Return the (x, y) coordinate for the center point of the cell that contains the specified text.  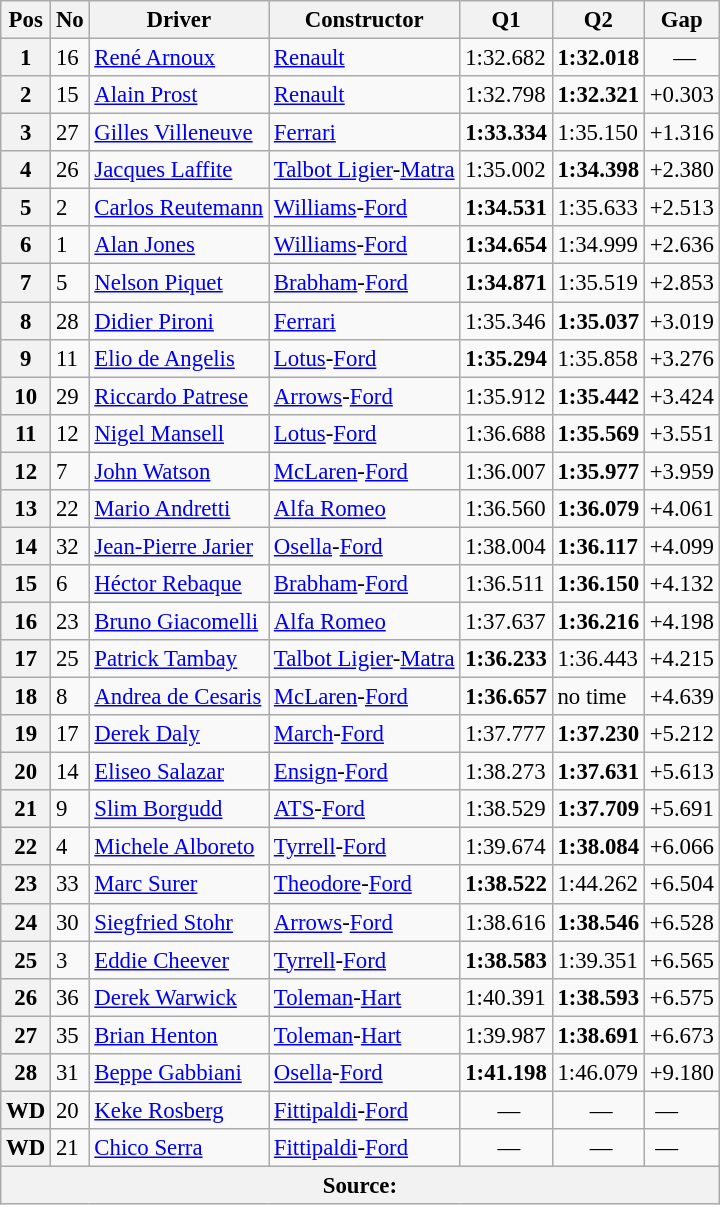
1:33.334 (506, 133)
ATS-Ford (364, 809)
1:37.777 (506, 734)
1:39.674 (506, 847)
Elio de Angelis (179, 358)
Nigel Mansell (179, 433)
1:38.529 (506, 809)
1:38.004 (506, 546)
1:35.977 (598, 471)
1:35.912 (506, 396)
1:35.037 (598, 321)
Eliseo Salazar (179, 772)
Chico Serra (179, 1148)
1:35.346 (506, 321)
31 (70, 1073)
Driver (179, 20)
18 (26, 697)
10 (26, 396)
+6.066 (682, 847)
Alan Jones (179, 245)
Gilles Villeneuve (179, 133)
+3.019 (682, 321)
Siegfried Stohr (179, 922)
Brian Henton (179, 1035)
Didier Pironi (179, 321)
1:37.637 (506, 621)
Theodore-Ford (364, 885)
1:34.871 (506, 283)
Bruno Giacomelli (179, 621)
1:36.079 (598, 509)
1:36.117 (598, 546)
1:35.442 (598, 396)
+4.215 (682, 659)
1:41.198 (506, 1073)
1:34.398 (598, 170)
Keke Rosberg (179, 1110)
1:38.583 (506, 960)
1:35.002 (506, 170)
1:36.688 (506, 433)
1:35.150 (598, 133)
+5.691 (682, 809)
Carlos Reutemann (179, 208)
35 (70, 1035)
+5.613 (682, 772)
No (70, 20)
1:38.084 (598, 847)
24 (26, 922)
+3.424 (682, 396)
+3.551 (682, 433)
1:39.351 (598, 960)
1:36.560 (506, 509)
1:36.233 (506, 659)
1:34.654 (506, 245)
+2.513 (682, 208)
+4.061 (682, 509)
+5.212 (682, 734)
1:35.633 (598, 208)
1:38.593 (598, 997)
1:39.987 (506, 1035)
Héctor Rebaque (179, 584)
36 (70, 997)
1:40.391 (506, 997)
Michele Alboreto (179, 847)
Nelson Piquet (179, 283)
1:36.443 (598, 659)
March-Ford (364, 734)
1:37.631 (598, 772)
1:36.216 (598, 621)
+6.565 (682, 960)
1:36.007 (506, 471)
1:44.262 (598, 885)
Alain Prost (179, 95)
1:38.616 (506, 922)
+4.639 (682, 697)
29 (70, 396)
+3.276 (682, 358)
1:36.511 (506, 584)
1:37.230 (598, 734)
Derek Warwick (179, 997)
1:32.018 (598, 58)
13 (26, 509)
+0.303 (682, 95)
1:35.569 (598, 433)
Derek Daly (179, 734)
Slim Borgudd (179, 809)
+2.380 (682, 170)
+2.636 (682, 245)
Patrick Tambay (179, 659)
1:38.273 (506, 772)
+1.316 (682, 133)
1:36.657 (506, 697)
1:38.522 (506, 885)
Source: (360, 1185)
1:38.691 (598, 1035)
30 (70, 922)
1:34.531 (506, 208)
Q2 (598, 20)
+9.180 (682, 1073)
1:35.519 (598, 283)
1:32.321 (598, 95)
Jean-Pierre Jarier (179, 546)
1:32.798 (506, 95)
1:34.999 (598, 245)
+3.959 (682, 471)
+4.198 (682, 621)
Q1 (506, 20)
Eddie Cheever (179, 960)
+4.132 (682, 584)
33 (70, 885)
Pos (26, 20)
1:35.858 (598, 358)
1:37.709 (598, 809)
Riccardo Patrese (179, 396)
John Watson (179, 471)
Mario Andretti (179, 509)
1:38.546 (598, 922)
1:35.294 (506, 358)
Constructor (364, 20)
Jacques Laffite (179, 170)
Marc Surer (179, 885)
+6.673 (682, 1035)
+6.528 (682, 922)
+6.575 (682, 997)
32 (70, 546)
no time (598, 697)
1:46.079 (598, 1073)
Ensign-Ford (364, 772)
Andrea de Cesaris (179, 697)
Beppe Gabbiani (179, 1073)
+6.504 (682, 885)
1:32.682 (506, 58)
René Arnoux (179, 58)
+4.099 (682, 546)
1:36.150 (598, 584)
Gap (682, 20)
+2.853 (682, 283)
19 (26, 734)
